Pinpoint the cell where the given text exists, returning its (X, Y) midpoint coordinate. 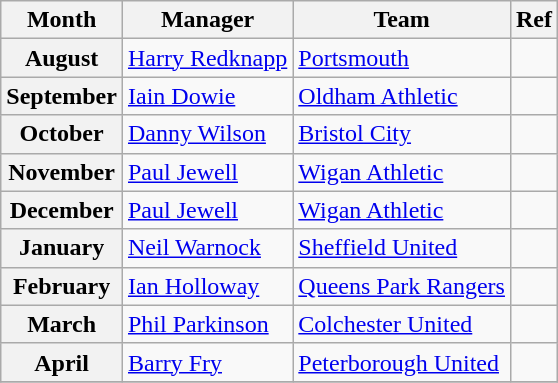
Manager (207, 20)
Iain Dowie (207, 96)
Colchester United (402, 324)
October (62, 134)
March (62, 324)
December (62, 210)
Phil Parkinson (207, 324)
Ian Holloway (207, 286)
September (62, 96)
Month (62, 20)
January (62, 248)
Barry Fry (207, 362)
Portsmouth (402, 58)
Neil Warnock (207, 248)
August (62, 58)
Bristol City (402, 134)
Sheffield United (402, 248)
April (62, 362)
Ref (534, 20)
Team (402, 20)
Queens Park Rangers (402, 286)
Peterborough United (402, 362)
November (62, 172)
Harry Redknapp (207, 58)
February (62, 286)
Oldham Athletic (402, 96)
Danny Wilson (207, 134)
